Return (X, Y) of the center of cell containing provided text 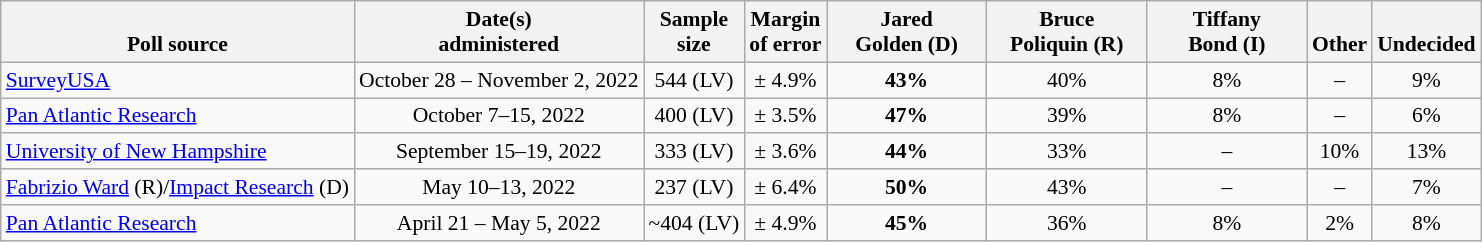
SurveyUSA (178, 80)
April 21 – May 5, 2022 (499, 223)
Marginof error (785, 32)
544 (LV) (694, 80)
9% (1426, 80)
Undecided (1426, 32)
10% (1340, 152)
6% (1426, 116)
36% (1067, 223)
50% (907, 187)
Poll source (178, 32)
333 (LV) (694, 152)
400 (LV) (694, 116)
TiffanyBond (I) (1227, 32)
~404 (LV) (694, 223)
2% (1340, 223)
7% (1426, 187)
44% (907, 152)
October 28 – November 2, 2022 (499, 80)
40% (1067, 80)
237 (LV) (694, 187)
University of New Hampshire (178, 152)
47% (907, 116)
May 10–13, 2022 (499, 187)
BrucePoliquin (R) (1067, 32)
October 7–15, 2022 (499, 116)
45% (907, 223)
Samplesize (694, 32)
Fabrizio Ward (R)/Impact Research (D) (178, 187)
Other (1340, 32)
± 6.4% (785, 187)
JaredGolden (D) (907, 32)
33% (1067, 152)
13% (1426, 152)
Date(s)administered (499, 32)
September 15–19, 2022 (499, 152)
± 3.5% (785, 116)
± 3.6% (785, 152)
39% (1067, 116)
